Find where the given text appears and provide that cell's center as [X, Y] coordinate. 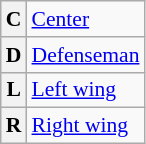
C [14, 19]
Left wing [85, 90]
Right wing [85, 126]
L [14, 90]
D [14, 55]
Defenseman [85, 55]
R [14, 126]
Center [85, 19]
